Capture the cell that displays the provided text and extract its (x, y) central coordinate. 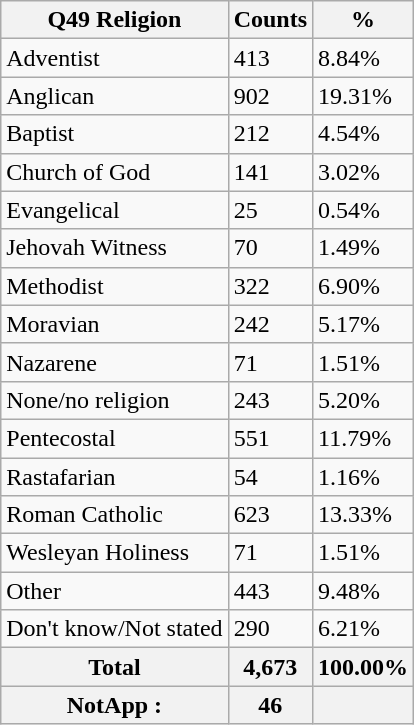
Pentecostal (114, 438)
212 (270, 134)
Rastafarian (114, 477)
5.20% (364, 400)
13.33% (364, 515)
100.00% (364, 667)
551 (270, 438)
4,673 (270, 667)
290 (270, 629)
Q49 Religion (114, 20)
4.54% (364, 134)
25 (270, 210)
Anglican (114, 96)
54 (270, 477)
Roman Catholic (114, 515)
1.49% (364, 248)
6.21% (364, 629)
11.79% (364, 438)
Other (114, 591)
443 (270, 591)
6.90% (364, 286)
Counts (270, 20)
0.54% (364, 210)
Don't know/Not stated (114, 629)
Church of God (114, 172)
Moravian (114, 324)
Methodist (114, 286)
902 (270, 96)
1.16% (364, 477)
3.02% (364, 172)
243 (270, 400)
Total (114, 667)
% (364, 20)
413 (270, 58)
322 (270, 286)
242 (270, 324)
Evangelical (114, 210)
70 (270, 248)
19.31% (364, 96)
Wesleyan Holiness (114, 553)
8.84% (364, 58)
5.17% (364, 324)
141 (270, 172)
Nazarene (114, 362)
Adventist (114, 58)
Baptist (114, 134)
Jehovah Witness (114, 248)
46 (270, 705)
None/no religion (114, 400)
9.48% (364, 591)
623 (270, 515)
NotApp : (114, 705)
